Extract the [x, y] coordinate from the center of the cell holding the provided text.  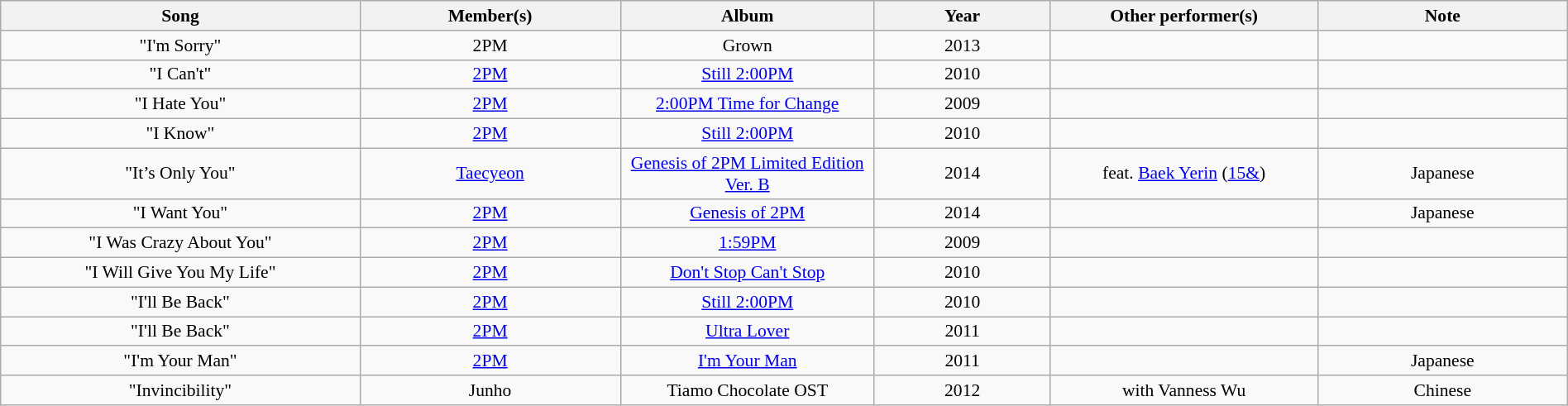
1:59PM [748, 243]
with Vanness Wu [1184, 390]
Song [180, 16]
Album [748, 16]
"I Hate You" [180, 104]
Member(s) [490, 16]
"I'm Your Man" [180, 361]
Other performer(s) [1184, 16]
"I Was Crazy About You" [180, 243]
"I Will Give You My Life" [180, 272]
Taecyeon [490, 174]
2:00PM Time for Change [748, 104]
Grown [748, 45]
Genesis of 2PM Limited Edition Ver. B [748, 174]
"Invincibility" [180, 390]
Tiamo Chocolate OST [748, 390]
"I Want You" [180, 213]
feat. Baek Yerin (15&) [1184, 174]
"I'm Sorry" [180, 45]
Year [962, 16]
2012 [962, 390]
Don't Stop Can't Stop [748, 272]
I'm Your Man [748, 361]
2013 [962, 45]
"I Can't" [180, 74]
Junho [490, 390]
Note [1442, 16]
"I Know" [180, 133]
Genesis of 2PM [748, 213]
Chinese [1442, 390]
"It’s Only You" [180, 174]
Ultra Lover [748, 331]
